Find where the given text appears and provide that cell's center as (x, y) coordinate. 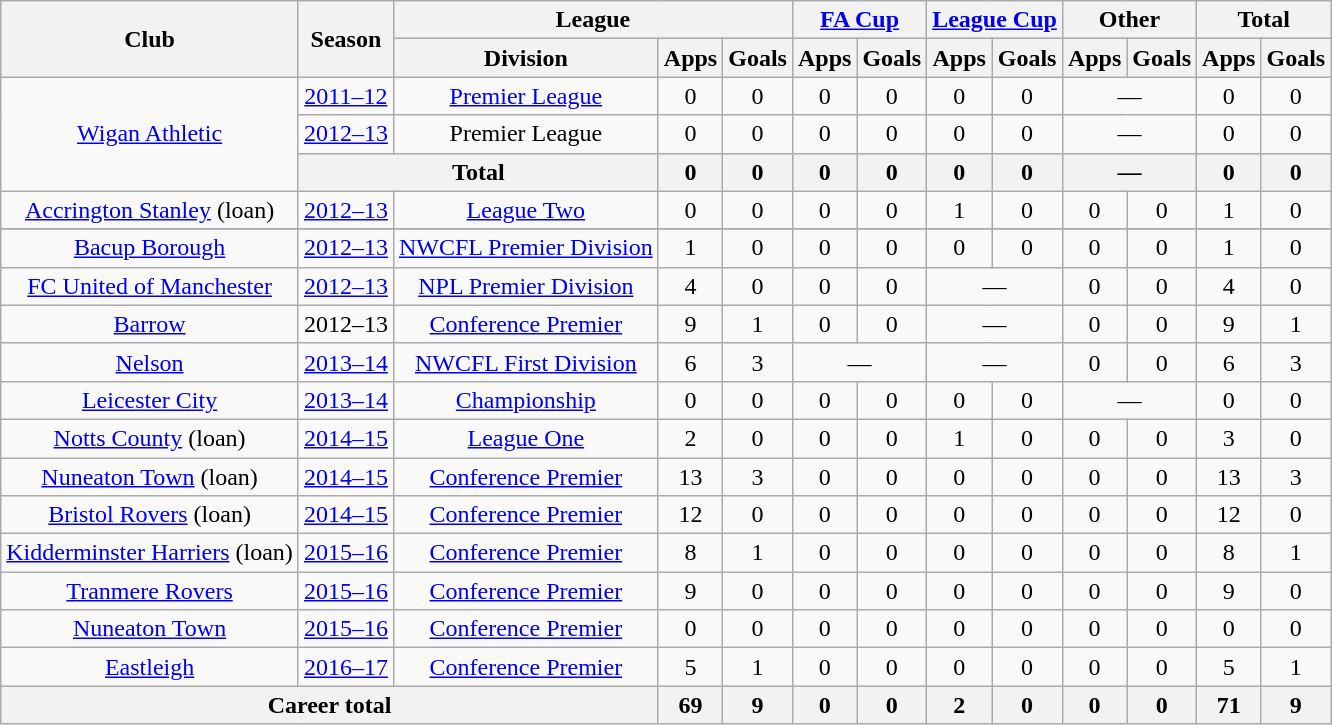
Bristol Rovers (loan) (150, 515)
Nuneaton Town (loan) (150, 477)
Tranmere Rovers (150, 591)
Barrow (150, 324)
Nelson (150, 362)
NWCFL First Division (526, 362)
Club (150, 39)
69 (690, 705)
League Cup (995, 20)
Other (1129, 20)
FC United of Manchester (150, 286)
2011–12 (346, 96)
League (592, 20)
Nuneaton Town (150, 629)
Leicester City (150, 400)
League Two (526, 210)
Career total (330, 705)
League One (526, 438)
Bacup Borough (150, 248)
Season (346, 39)
Accrington Stanley (loan) (150, 210)
NWCFL Premier Division (526, 248)
Kidderminster Harriers (loan) (150, 553)
Eastleigh (150, 667)
Notts County (loan) (150, 438)
NPL Premier Division (526, 286)
Wigan Athletic (150, 134)
FA Cup (859, 20)
Championship (526, 400)
Division (526, 58)
71 (1229, 705)
2016–17 (346, 667)
